Output the [X, Y] coordinate of the center of the cell containing the given text.  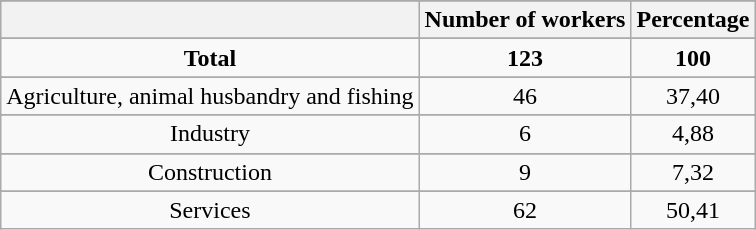
Agriculture, animal husbandry and fishing [210, 96]
Percentage [693, 20]
Industry [210, 134]
9 [525, 172]
37,40 [693, 96]
Total [210, 58]
6 [525, 134]
Services [210, 210]
Number of workers [525, 20]
50,41 [693, 210]
62 [525, 210]
4,88 [693, 134]
46 [525, 96]
7,32 [693, 172]
100 [693, 58]
Construction [210, 172]
123 [525, 58]
